Identify which cell holds the provided text, then report its (X, Y) central coordinate. 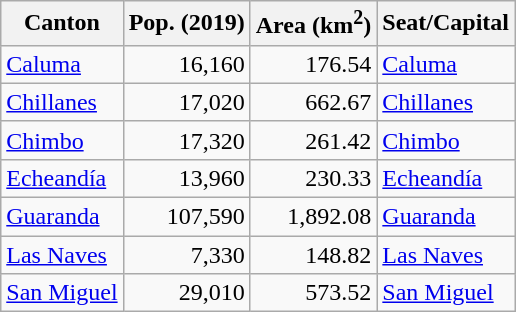
1,892.08 (314, 217)
176.54 (314, 64)
148.82 (314, 255)
261.42 (314, 140)
230.33 (314, 178)
662.67 (314, 102)
7,330 (186, 255)
107,590 (186, 217)
17,320 (186, 140)
16,160 (186, 64)
29,010 (186, 293)
Pop. (2019) (186, 24)
Canton (62, 24)
13,960 (186, 178)
Seat/Capital (446, 24)
573.52 (314, 293)
17,020 (186, 102)
Area (km2) (314, 24)
